Find where the given text appears and provide that cell's center as [x, y] coordinate. 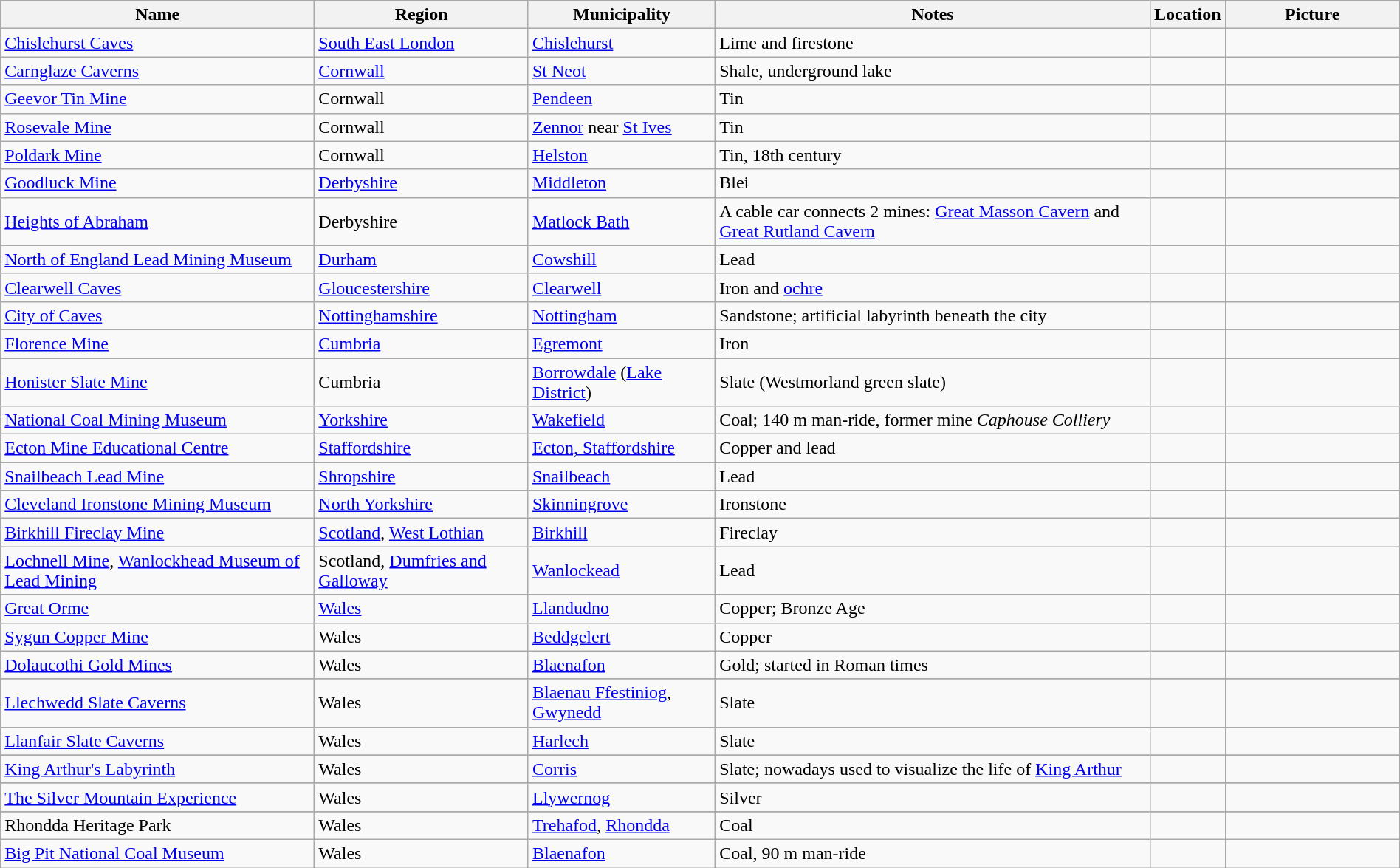
Dolaucothi Gold Mines [158, 665]
Copper [933, 637]
Staffordshire [422, 448]
North Yorkshire [422, 505]
King Arthur's Labyrinth [158, 769]
The Silver Mountain Experience [158, 797]
Borrowdale (Lake District) [622, 381]
Goodluck Mine [158, 183]
Iron and ochre [933, 287]
Tin, 18th century [933, 155]
Gloucestershire [422, 287]
Name [158, 15]
Shropshire [422, 476]
Wanlockead [622, 570]
Copper and lead [933, 448]
Blei [933, 183]
Helston [622, 155]
Ironstone [933, 505]
Region [422, 15]
Rosevale Mine [158, 127]
Llechwedd Slate Caverns [158, 703]
Ecton Mine Educational Centre [158, 448]
Copper; Bronze Age [933, 609]
National Coal Mining Museum [158, 420]
Big Pit National Coal Museum [158, 853]
Durham [422, 259]
Lime and firestone [933, 43]
Corris [622, 769]
Beddgelert [622, 637]
Coal [933, 825]
Pendeen [622, 99]
Notes [933, 15]
Scotland, Dumfries and Galloway [422, 570]
Silver [933, 797]
Scotland, West Lothian [422, 533]
North of England Lead Mining Museum [158, 259]
Slate (Westmorland green slate) [933, 381]
Nottingham [622, 315]
Coal; 140 m man-ride, former mine Caphouse Colliery [933, 420]
Snailbeach Lead Mine [158, 476]
Fireclay [933, 533]
Egremont [622, 344]
Location [1187, 15]
Heights of Abraham [158, 222]
Clearwell [622, 287]
Gold; started in Roman times [933, 665]
Yorkshire [422, 420]
Coal, 90 m man-ride [933, 853]
Cowshill [622, 259]
Florence Mine [158, 344]
South East London [422, 43]
Picture [1312, 15]
Nottinghamshire [422, 315]
Honister Slate Mine [158, 381]
Carnglaze Caverns [158, 71]
Birkhill [622, 533]
Chislehurst [622, 43]
Rhondda Heritage Park [158, 825]
Chislehurst Caves [158, 43]
Shale, underground lake [933, 71]
Trehafod, Rhondda [622, 825]
Birkhill Fireclay Mine [158, 533]
Skinningrove [622, 505]
Geevor Tin Mine [158, 99]
Sandstone; artificial labyrinth beneath the city [933, 315]
Lochnell Mine, Wanlockhead Museum of Lead Mining [158, 570]
Zennor near St Ives [622, 127]
Great Orme [158, 609]
Cleveland Ironstone Mining Museum [158, 505]
Blaenau Ffestiniog, Gwynedd [622, 703]
Slate; nowadays used to visualize the life of King Arthur [933, 769]
Municipality [622, 15]
Harlech [622, 741]
Llanfair Slate Caverns [158, 741]
Llywernog [622, 797]
A cable car connects 2 mines: Great Masson Cavern and Great Rutland Cavern [933, 222]
Matlock Bath [622, 222]
Clearwell Caves [158, 287]
Snailbeach [622, 476]
Iron [933, 344]
Ecton, Staffordshire [622, 448]
St Neot [622, 71]
Sygun Copper Mine [158, 637]
Wakefield [622, 420]
Llandudno [622, 609]
Middleton [622, 183]
City of Caves [158, 315]
Poldark Mine [158, 155]
